Output the [X, Y] coordinate of the center of the cell containing the given text.  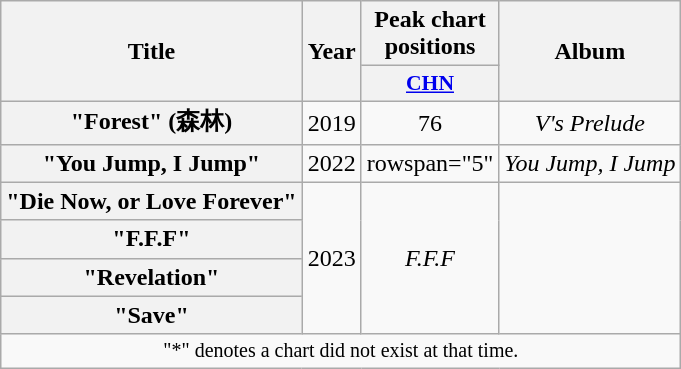
76 [430, 122]
"F.F.F" [152, 239]
rowspan="5" [430, 163]
"Die Now, or Love Forever" [152, 201]
V's Prelude [590, 122]
2023 [332, 258]
"*" denotes a chart did not exist at that time. [341, 350]
2019 [332, 122]
CHN [430, 84]
2022 [332, 163]
"Revelation" [152, 277]
F.F.F [430, 258]
"You Jump, I Jump" [152, 163]
Album [590, 52]
Title [152, 52]
You Jump, I Jump [590, 163]
"Save" [152, 315]
"Forest" (森林) [152, 122]
Year [332, 52]
Peak chart positions [430, 34]
